Search for the cell housing the specified text and yield its (x, y) center coordinate. 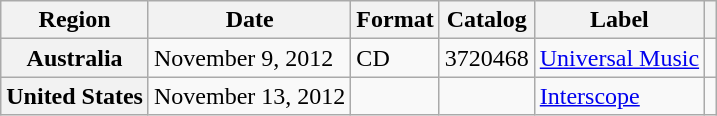
Label (619, 20)
United States (75, 96)
November 13, 2012 (249, 96)
Australia (75, 58)
November 9, 2012 (249, 58)
Catalog (486, 20)
Region (75, 20)
Date (249, 20)
Interscope (619, 96)
CD (395, 58)
3720468 (486, 58)
Universal Music (619, 58)
Format (395, 20)
